Return the [X, Y] coordinate for the center point of the cell that contains the specified text.  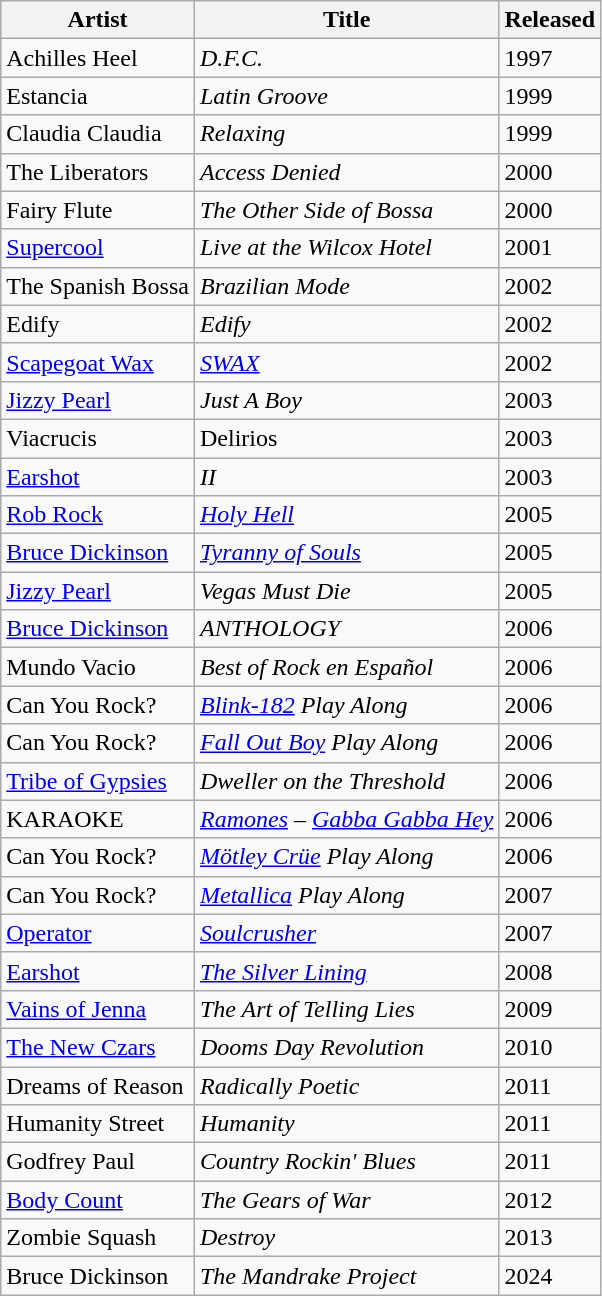
Blink-182 Play Along [346, 705]
Brazilian Mode [346, 286]
Rob Rock [98, 515]
Godfrey Paul [98, 1162]
Dreams of Reason [98, 1085]
Vegas Must Die [346, 591]
The New Czars [98, 1047]
Mundo Vacio [98, 667]
The Mandrake Project [346, 1276]
Latin Groove [346, 96]
The Silver Lining [346, 971]
Fall Out Boy Play Along [346, 743]
2001 [550, 248]
The Gears of War [346, 1200]
Zombie Squash [98, 1238]
Achilles Heel [98, 58]
Fairy Flute [98, 210]
Operator [98, 933]
Artist [98, 20]
2009 [550, 1009]
Body Count [98, 1200]
The Other Side of Bossa [346, 210]
Best of Rock en Español [346, 667]
Scapegoat Wax [98, 362]
D.F.C. [346, 58]
The Spanish Bossa [98, 286]
Ramones – Gabba Gabba Hey [346, 819]
Destroy [346, 1238]
Relaxing [346, 134]
Supercool [98, 248]
Metallica Play Along [346, 895]
Just A Boy [346, 400]
Dooms Day Revolution [346, 1047]
Holy Hell [346, 515]
Country Rockin' Blues [346, 1162]
Humanity [346, 1124]
Tyranny of Souls [346, 553]
2010 [550, 1047]
SWAX [346, 362]
2024 [550, 1276]
KARAOKE [98, 819]
The Art of Telling Lies [346, 1009]
Estancia [98, 96]
2013 [550, 1238]
1997 [550, 58]
Radically Poetic [346, 1085]
II [346, 477]
Released [550, 20]
Dweller on the Threshold [346, 781]
Vains of Jenna [98, 1009]
2008 [550, 971]
Mötley Crüe Play Along [346, 857]
Claudia Claudia [98, 134]
Soulcrusher [346, 933]
Access Denied [346, 172]
ANTHOLOGY [346, 629]
The Liberators [98, 172]
Title [346, 20]
Delirios [346, 438]
Viacrucis [98, 438]
Tribe of Gypsies [98, 781]
Humanity Street [98, 1124]
2012 [550, 1200]
Live at the Wilcox Hotel [346, 248]
